Return the [X, Y] coordinate for the center point of the cell that contains the specified text.  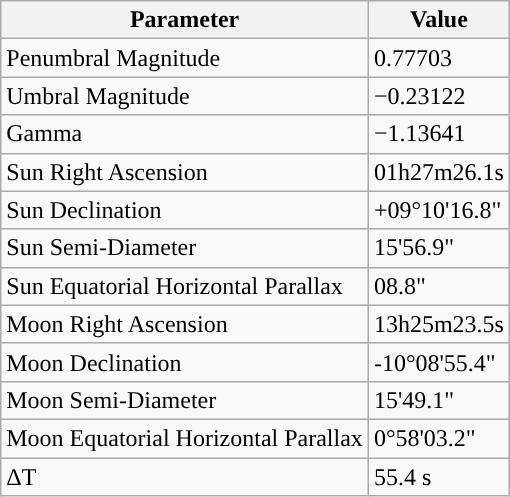
Gamma [185, 134]
15'56.9" [438, 248]
55.4 s [438, 477]
Sun Right Ascension [185, 172]
Moon Right Ascension [185, 324]
0°58'03.2" [438, 438]
Moon Declination [185, 362]
13h25m23.5s [438, 324]
0.77703 [438, 58]
−0.23122 [438, 96]
+09°10'16.8" [438, 210]
Value [438, 20]
15'49.1" [438, 400]
Sun Semi-Diameter [185, 248]
08.8" [438, 286]
−1.13641 [438, 134]
Moon Semi-Diameter [185, 400]
Parameter [185, 20]
-10°08'55.4" [438, 362]
ΔT [185, 477]
Umbral Magnitude [185, 96]
Moon Equatorial Horizontal Parallax [185, 438]
01h27m26.1s [438, 172]
Penumbral Magnitude [185, 58]
Sun Declination [185, 210]
Sun Equatorial Horizontal Parallax [185, 286]
